For the text-containing cell, return its midpoint in [x, y] coordinate format. 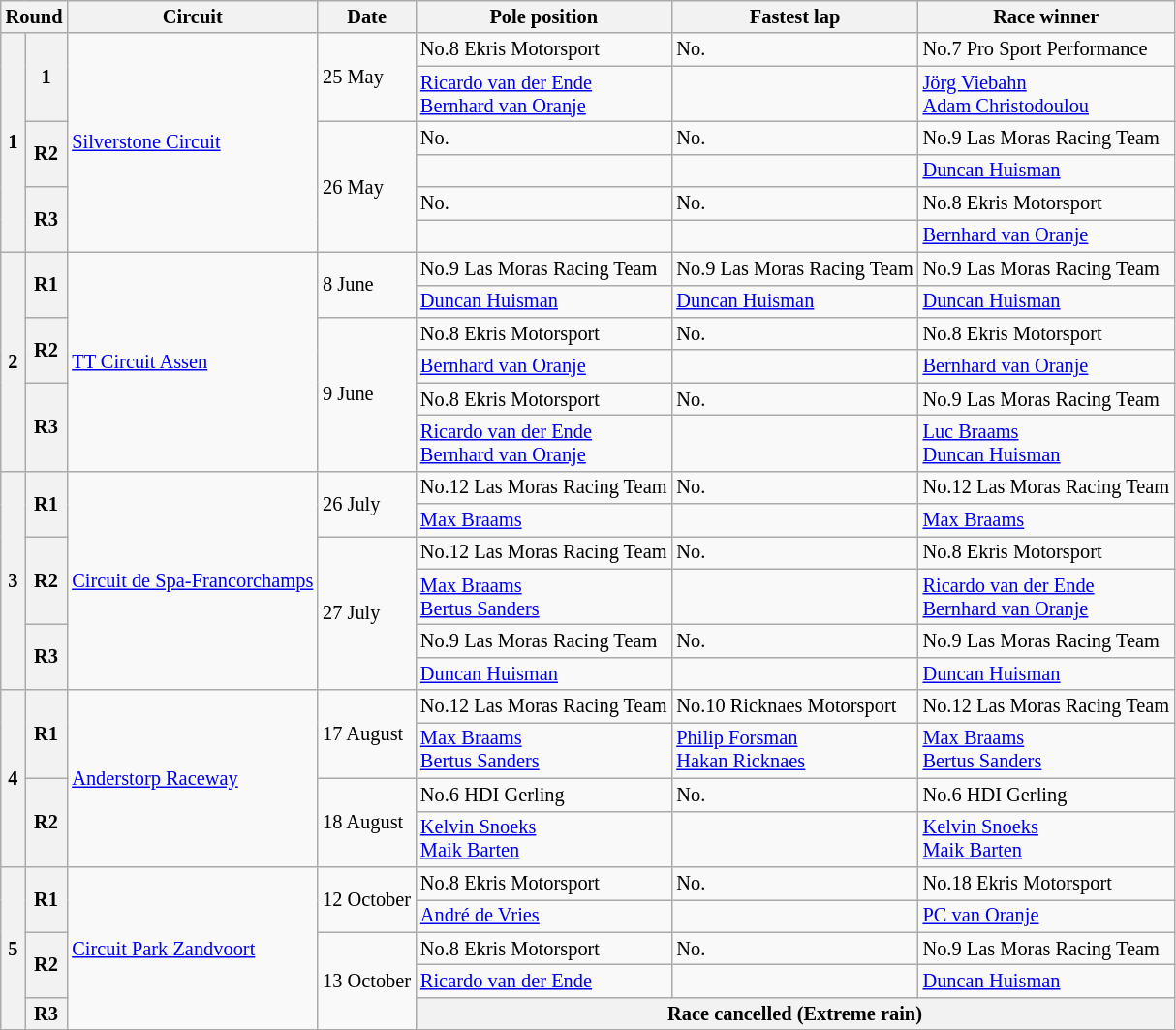
Ricardo van der Ende [543, 981]
PC van Oranje [1046, 916]
Fastest lap [794, 16]
TT Circuit Assen [192, 361]
Silverstone Circuit [192, 142]
Luc Braams Duncan Huisman [1046, 443]
12 October [366, 899]
26 May [366, 186]
Anderstorp Raceway [192, 779]
Race winner [1046, 16]
Race cancelled (Extreme rain) [794, 1014]
25 May [366, 78]
9 June [366, 393]
No.10 Ricknaes Motorsport [794, 706]
2 [14, 361]
Jörg Viebahn Adam Christodoulou [1046, 94]
13 October [366, 981]
3 [14, 580]
Pole position [543, 16]
18 August [366, 822]
8 June [366, 285]
4 [14, 779]
Circuit [192, 16]
Philip Forsman Hakan Ricknaes [794, 750]
No.7 Pro Sport Performance [1046, 49]
Circuit Park Zandvoort [192, 948]
Circuit de Spa-Francorchamps [192, 580]
No.18 Ekris Motorsport [1046, 883]
André de Vries [543, 916]
27 July [366, 612]
5 [14, 948]
Round [35, 16]
17 August [366, 734]
Date [366, 16]
26 July [366, 504]
